Capture the cell that displays the provided text and extract its (X, Y) central coordinate. 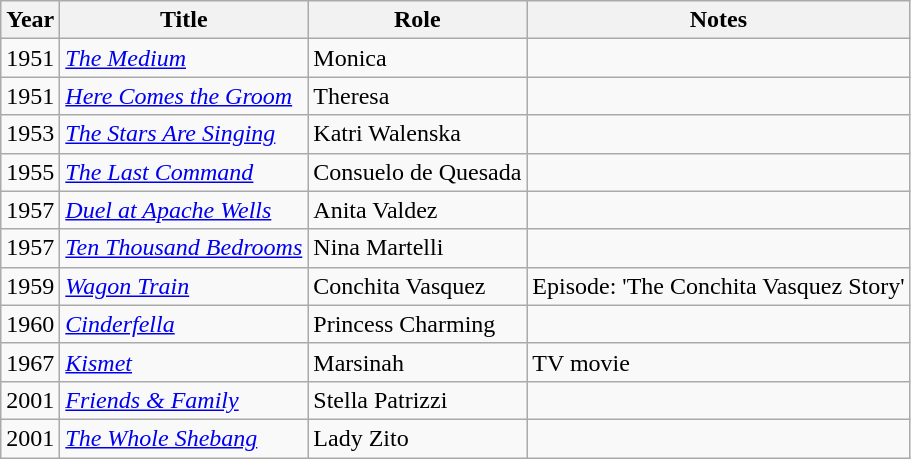
1953 (30, 134)
1967 (30, 362)
Consuelo de Quesada (418, 172)
Notes (718, 20)
The Last Command (184, 172)
Episode: 'The Conchita Vasquez Story' (718, 286)
1955 (30, 172)
Title (184, 20)
Role (418, 20)
TV movie (718, 362)
The Whole Shebang (184, 438)
Ten Thousand Bedrooms (184, 248)
Katri Walenska (418, 134)
Anita Valdez (418, 210)
Duel at Apache Wells (184, 210)
1960 (30, 324)
Theresa (418, 96)
The Stars Are Singing (184, 134)
Year (30, 20)
Friends & Family (184, 400)
Lady Zito (418, 438)
Marsinah (418, 362)
Nina Martelli (418, 248)
The Medium (184, 58)
Conchita Vasquez (418, 286)
Stella Patrizzi (418, 400)
Monica (418, 58)
Cinderfella (184, 324)
Here Comes the Groom (184, 96)
Wagon Train (184, 286)
Princess Charming (418, 324)
1959 (30, 286)
Kismet (184, 362)
